Provide the [X, Y] coordinate of the cell's center where the given text is located.  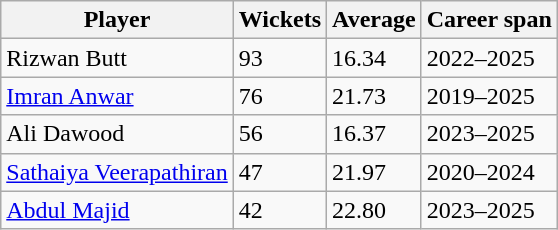
16.37 [374, 134]
Imran Anwar [118, 96]
Career span [489, 20]
Wickets [280, 20]
Sathaiya Veerapathiran [118, 172]
Player [118, 20]
21.73 [374, 96]
Abdul Majid [118, 210]
76 [280, 96]
Rizwan Butt [118, 58]
16.34 [374, 58]
22.80 [374, 210]
2020–2024 [489, 172]
Ali Dawood [118, 134]
Average [374, 20]
93 [280, 58]
2022–2025 [489, 58]
42 [280, 210]
56 [280, 134]
21.97 [374, 172]
47 [280, 172]
2019–2025 [489, 96]
